Detect which cell encompasses the target text, then output its (x, y) center coordinate. 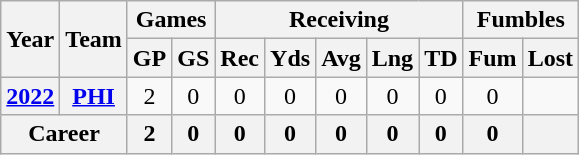
Year (30, 39)
GS (194, 58)
GP (149, 58)
Team (94, 39)
Lng (392, 58)
Receiving (339, 20)
Fum (492, 58)
Avg (342, 58)
TD (441, 58)
Games (170, 20)
Lost (550, 58)
PHI (94, 96)
2022 (30, 96)
Fumbles (520, 20)
Career (64, 134)
Yds (290, 58)
Rec (240, 58)
